For the text-containing cell, return its midpoint in (x, y) coordinate format. 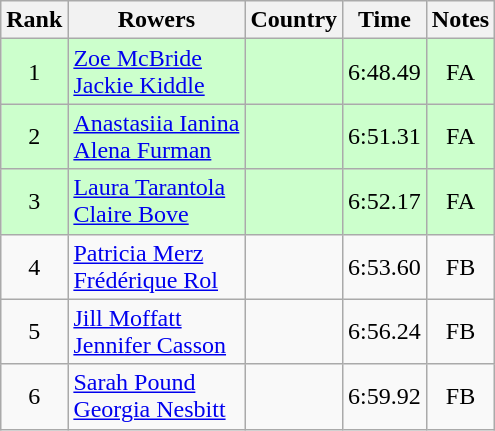
Laura TarantolaClaire Bove (156, 202)
3 (34, 202)
5 (34, 332)
Rowers (156, 20)
Rank (34, 20)
6 (34, 396)
2 (34, 136)
6:52.17 (385, 202)
6:51.31 (385, 136)
6:48.49 (385, 72)
6:59.92 (385, 396)
Anastasiia IaninaAlena Furman (156, 136)
6:53.60 (385, 266)
Zoe McBrideJackie Kiddle (156, 72)
Patricia MerzFrédérique Rol (156, 266)
Notes (460, 20)
Sarah PoundGeorgia Nesbitt (156, 396)
4 (34, 266)
Time (385, 20)
Jill MoffattJennifer Casson (156, 332)
1 (34, 72)
6:56.24 (385, 332)
Country (294, 20)
